Capture the cell that displays the provided text and extract its (X, Y) central coordinate. 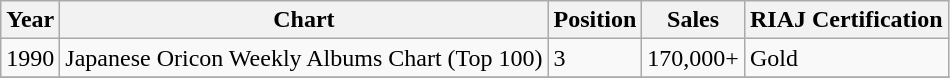
RIAJ Certification (846, 20)
3 (595, 58)
1990 (30, 58)
Position (595, 20)
170,000+ (694, 58)
Japanese Oricon Weekly Albums Chart (Top 100) (304, 58)
Year (30, 20)
Gold (846, 58)
Chart (304, 20)
Sales (694, 20)
